Output the [x, y] coordinate of the center of the cell containing the given text.  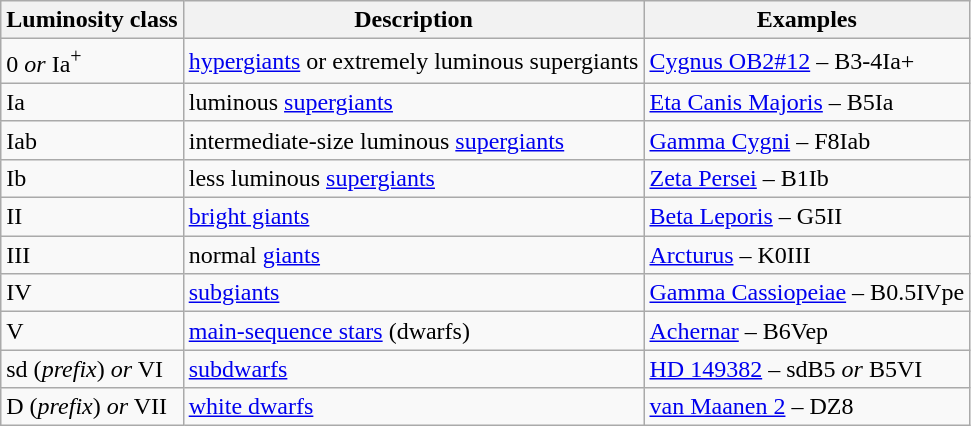
Zeta Persei – B1Ib [807, 178]
white dwarfs [414, 407]
Beta Leporis – G5II [807, 217]
II [92, 217]
Iab [92, 140]
Arcturus – K0III [807, 255]
IV [92, 293]
subgiants [414, 293]
sd (prefix) or VI [92, 369]
Description [414, 20]
Ia [92, 102]
HD 149382 – sdB5 or B5VI [807, 369]
van Maanen 2 – DZ8 [807, 407]
III [92, 255]
D (prefix) or VII [92, 407]
main-sequence stars (dwarfs) [414, 331]
intermediate-size luminous supergiants [414, 140]
Luminosity class [92, 20]
Gamma Cassiopeiae – B0.5IVpe [807, 293]
luminous supergiants [414, 102]
V [92, 331]
less luminous supergiants [414, 178]
hypergiants or extremely luminous supergiants [414, 62]
normal giants [414, 255]
Gamma Cygni – F8Iab [807, 140]
bright giants [414, 217]
Cygnus OB2#12 – B3-4Ia+ [807, 62]
Achernar – B6Vep [807, 331]
0 or Ia+ [92, 62]
subdwarfs [414, 369]
Examples [807, 20]
Ib [92, 178]
Eta Canis Majoris – B5Ia [807, 102]
